Detect which cell encompasses the target text, then output its [X, Y] center coordinate. 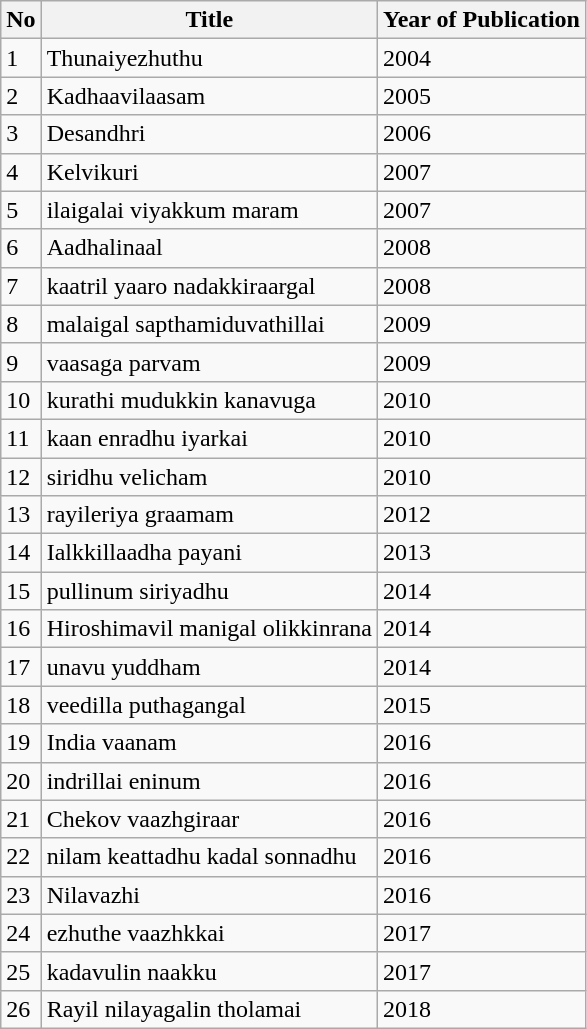
15 [21, 591]
7 [21, 286]
10 [21, 400]
kurathi mudukkin kanavuga [209, 400]
2015 [481, 705]
Aadhalinaal [209, 248]
vaasaga parvam [209, 362]
Rayil nilayagalin tholamai [209, 1009]
2005 [481, 96]
siridhu velicham [209, 477]
2006 [481, 134]
5 [21, 210]
12 [21, 477]
kaatril yaaro nadakkiraargal [209, 286]
17 [21, 667]
Ialkkillaadha payani [209, 553]
6 [21, 248]
23 [21, 895]
malaigal sapthamiduvathillai [209, 324]
19 [21, 743]
India vaanam [209, 743]
Kelvikuri [209, 172]
14 [21, 553]
2 [21, 96]
Kadhaavilaasam [209, 96]
2018 [481, 1009]
Title [209, 20]
4 [21, 172]
pullinum siriyadhu [209, 591]
16 [21, 629]
18 [21, 705]
3 [21, 134]
Year of Publication [481, 20]
25 [21, 971]
13 [21, 515]
2004 [481, 58]
21 [21, 819]
Nilavazhi [209, 895]
1 [21, 58]
kadavulin naakku [209, 971]
8 [21, 324]
nilam keattadhu kadal sonnadhu [209, 857]
9 [21, 362]
24 [21, 933]
Desandhri [209, 134]
rayileriya graamam [209, 515]
ilaigalai viyakkum maram [209, 210]
Chekov vaazhgiraar [209, 819]
22 [21, 857]
No [21, 20]
26 [21, 1009]
Thunaiyezhuthu [209, 58]
indrillai eninum [209, 781]
unavu yuddham [209, 667]
Hiroshimavil manigal olikkinrana [209, 629]
11 [21, 438]
kaan enradhu iyarkai [209, 438]
veedilla puthagangal [209, 705]
20 [21, 781]
2013 [481, 553]
ezhuthe vaazhkkai [209, 933]
2012 [481, 515]
